Extract the (x, y) coordinate from the center of the cell holding the provided text.  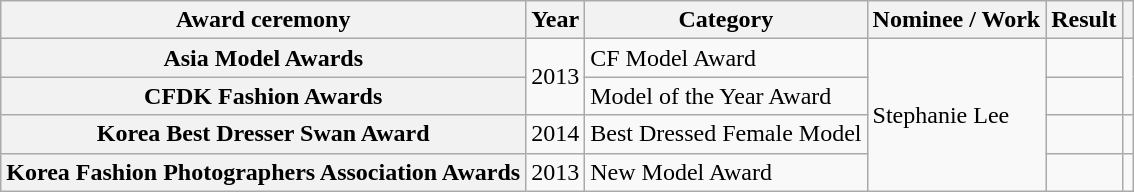
Korea Fashion Photographers Association Awards (264, 172)
Nominee / Work (956, 20)
Stephanie Lee (956, 115)
Model of the Year Award (726, 96)
Year (556, 20)
Result (1084, 20)
CFDK Fashion Awards (264, 96)
Best Dressed Female Model (726, 134)
CF Model Award (726, 58)
New Model Award (726, 172)
Korea Best Dresser Swan Award (264, 134)
Category (726, 20)
2014 (556, 134)
Award ceremony (264, 20)
Asia Model Awards (264, 58)
